Scan for the cell matching the given text and deliver its (x, y) coordinate at center. 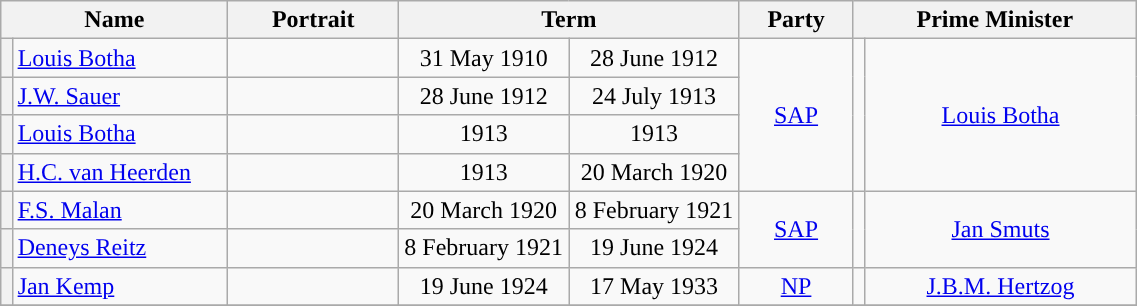
Prime Minister (995, 20)
Party (796, 20)
Jan Kemp (120, 286)
F.S. Malan (120, 210)
24 July 1913 (654, 96)
J.B.M. Hertzog (1000, 286)
J.W. Sauer (120, 96)
Name (114, 20)
Portrait (314, 20)
Jan Smuts (1000, 229)
Term (568, 20)
31 May 1910 (483, 58)
Deneys Reitz (120, 248)
17 May 1933 (654, 286)
H.C. van Heerden (120, 172)
NP (796, 286)
